Return the (X, Y) coordinate for the center point of the cell that contains the specified text.  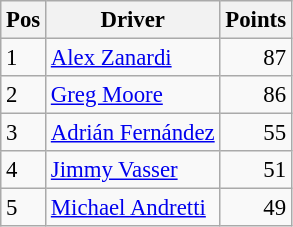
Michael Andretti (133, 208)
4 (24, 170)
Alex Zanardi (133, 58)
5 (24, 208)
87 (256, 58)
55 (256, 133)
51 (256, 170)
86 (256, 95)
Greg Moore (133, 95)
Jimmy Vasser (133, 170)
3 (24, 133)
2 (24, 95)
Adrián Fernández (133, 133)
Driver (133, 20)
Points (256, 20)
1 (24, 58)
49 (256, 208)
Pos (24, 20)
